Output the [X, Y] coordinate of the center of the cell containing the given text.  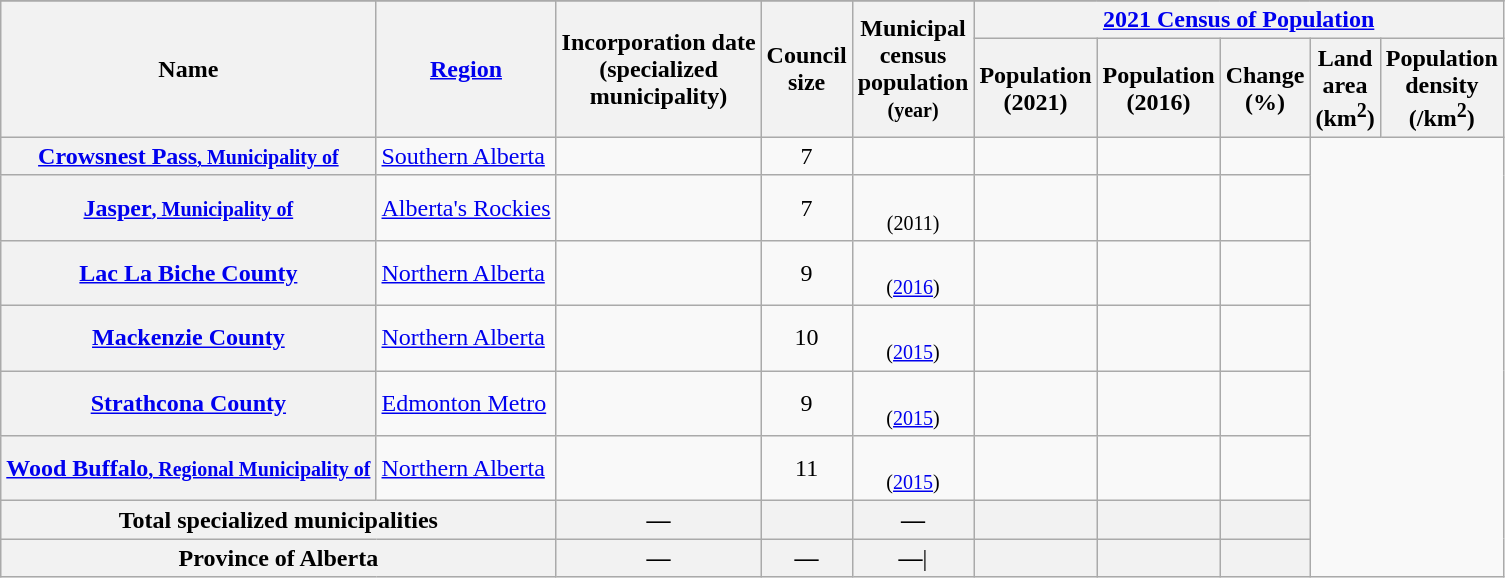
Name [188, 70]
11 [806, 468]
Lac La Biche County [188, 272]
Region [466, 70]
Total specialized municipalities [278, 520]
Strathcona County [188, 404]
Landarea(km2) [1345, 88]
Population(2021) [1036, 88]
—| [913, 558]
2021 Census of Population [1238, 20]
Populationdensity(/km2) [1442, 88]
Incorporation date(specializedmunicipality) [658, 70]
Alberta's Rockies [466, 208]
Mackenzie County [188, 338]
Change(%) [1265, 88]
10 [806, 338]
Population(2016) [1158, 88]
Crowsnest Pass, Municipality of [188, 156]
Edmonton Metro [466, 404]
(2016) [913, 272]
Province of Alberta [278, 558]
Wood Buffalo, Regional Municipality of [188, 468]
Municipalcensuspopulation(year) [913, 70]
(2011) [913, 208]
Southern Alberta [466, 156]
Jasper, Municipality of [188, 208]
Councilsize [806, 70]
